For the text-containing cell, return its midpoint in [x, y] coordinate format. 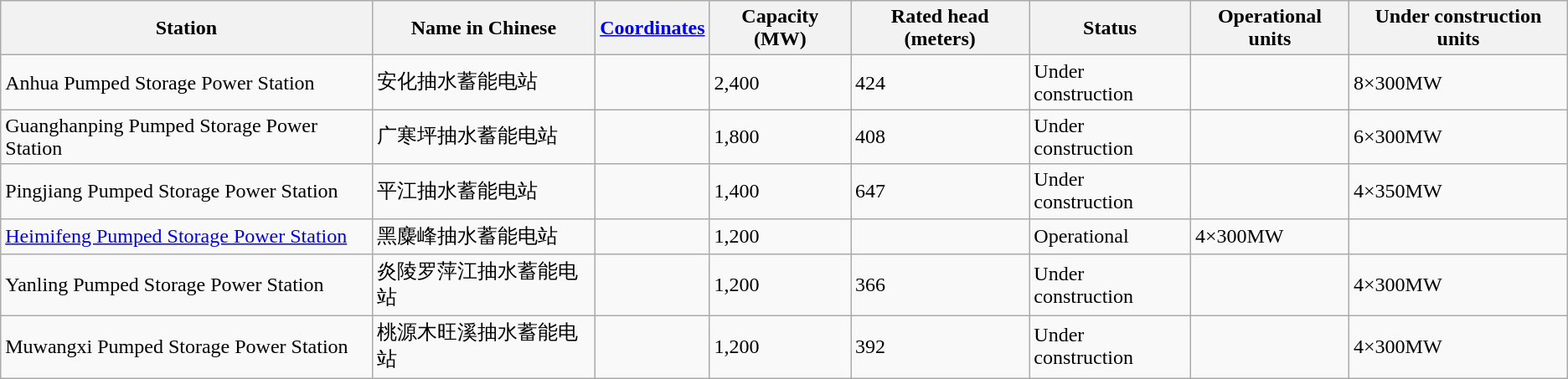
6×300MW [1459, 137]
Rated head (meters) [940, 28]
2,400 [780, 82]
392 [940, 347]
黑麋峰抽水蓄能电站 [484, 236]
Coordinates [652, 28]
桃源木旺溪抽水蓄能电站 [484, 347]
1,400 [780, 191]
4×350MW [1459, 191]
366 [940, 285]
Under construction units [1459, 28]
408 [940, 137]
Heimifeng Pumped Storage Power Station [186, 236]
Pingjiang Pumped Storage Power Station [186, 191]
1,800 [780, 137]
Muwangxi Pumped Storage Power Station [186, 347]
炎陵罗萍江抽水蓄能电站 [484, 285]
Guanghanping Pumped Storage Power Station [186, 137]
Operational [1111, 236]
Capacity (MW) [780, 28]
平江抽水蓄能电站 [484, 191]
Yanling Pumped Storage Power Station [186, 285]
安化抽水蓄能电站 [484, 82]
8×300MW [1459, 82]
647 [940, 191]
424 [940, 82]
Operational units [1270, 28]
Name in Chinese [484, 28]
广寒坪抽水蓄能电站 [484, 137]
Status [1111, 28]
Station [186, 28]
Anhua Pumped Storage Power Station [186, 82]
